Find where the given text appears and provide that cell's center as [x, y] coordinate. 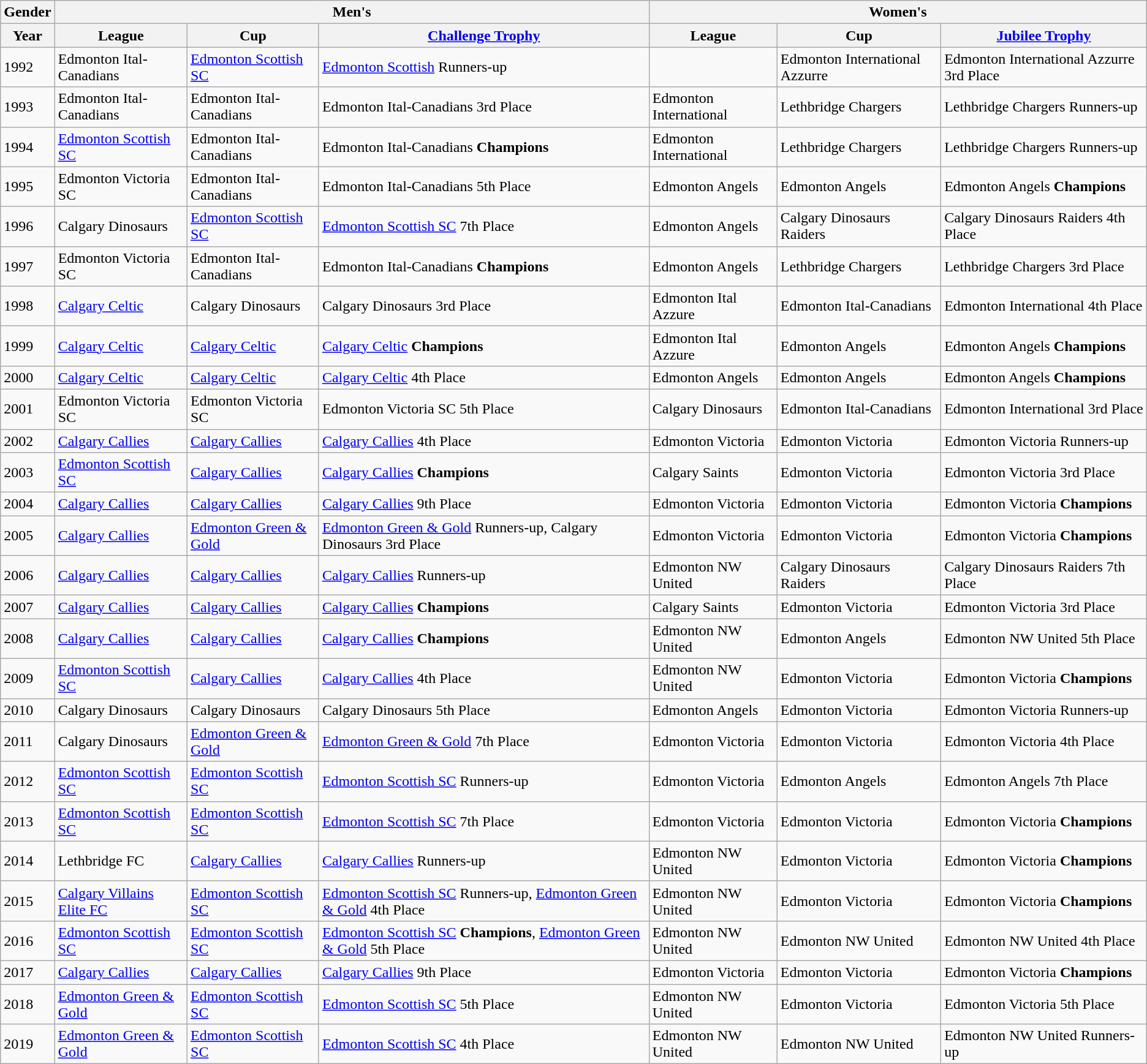
Calgary Celtic Champions [484, 345]
Calgary Dinosaurs Raiders 7th Place [1044, 576]
1995 [28, 186]
1996 [28, 227]
1992 [28, 67]
1994 [28, 147]
Calgary Dinosaurs 5th Place [484, 710]
Edmonton Green & Gold 7th Place [484, 741]
1998 [28, 306]
Edmonton Green & Gold Runners-up, Calgary Dinosaurs 3rd Place [484, 535]
2005 [28, 535]
Edmonton Victoria 4th Place [1044, 741]
2010 [28, 710]
2014 [28, 861]
Edmonton Victoria SC 5th Place [484, 409]
Calgary Villains Elite FC [121, 900]
2009 [28, 679]
Edmonton Scottish SC Runners-up, Edmonton Green & Gold 4th Place [484, 900]
1993 [28, 107]
2004 [28, 504]
2006 [28, 576]
Jubilee Trophy [1044, 36]
Edmonton International Azzurre [859, 67]
Calgary Celtic 4th Place [484, 377]
Year [28, 36]
Edmonton Ital-Canadians 5th Place [484, 186]
Women's [898, 12]
2012 [28, 782]
2017 [28, 972]
2003 [28, 473]
Edmonton NW United Runners-up [1044, 1044]
2002 [28, 440]
Edmonton International 3rd Place [1044, 409]
Edmonton International 4th Place [1044, 306]
Edmonton Scottish SC Champions, Edmonton Green & Gold 5th Place [484, 941]
Gender [28, 12]
2011 [28, 741]
2018 [28, 1003]
Men's [352, 12]
Edmonton Scottish SC Runners-up [484, 782]
2015 [28, 900]
Edmonton Scottish SC 4th Place [484, 1044]
1997 [28, 266]
1999 [28, 345]
2008 [28, 638]
Edmonton NW United 5th Place [1044, 638]
Edmonton NW United 4th Place [1044, 941]
2013 [28, 821]
Edmonton Angels 7th Place [1044, 782]
Edmonton International Azzurre 3rd Place [1044, 67]
Edmonton Scottish Runners-up [484, 67]
Lethbridge FC [121, 861]
Edmonton Scottish SC 5th Place [484, 1003]
2016 [28, 941]
2019 [28, 1044]
Calgary Dinosaurs Raiders 4th Place [1044, 227]
Edmonton Ital-Canadians 3rd Place [484, 107]
Lethbridge Chargers 3rd Place [1044, 266]
2001 [28, 409]
2000 [28, 377]
Edmonton Victoria 5th Place [1044, 1003]
Calgary Dinosaurs 3rd Place [484, 306]
Challenge Trophy [484, 36]
2007 [28, 607]
